Determine the [x, y] coordinate at the center of the cell enclosing the given text.  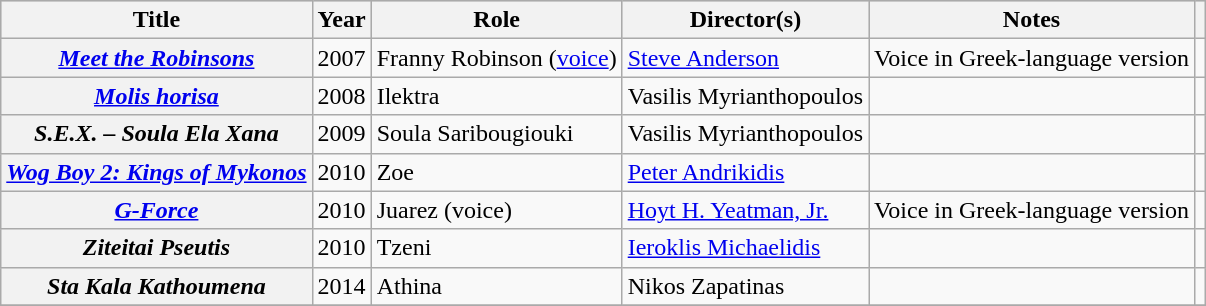
Molis horisa [156, 96]
Ieroklis Michaelidis [745, 248]
Franny Robinson (voice) [496, 58]
Wog Boy 2: Kings of Mykonos [156, 172]
Tzeni [496, 248]
Soula Saribougiouki [496, 134]
Nikos Zapatinas [745, 286]
Meet the Robinsons [156, 58]
G-Force [156, 210]
Steve Anderson [745, 58]
Sta Kala Kathoumena [156, 286]
2007 [342, 58]
Role [496, 20]
2014 [342, 286]
S.E.X. – Soula Ela Xana [156, 134]
Title [156, 20]
Athina [496, 286]
Hoyt H. Yeatman, Jr. [745, 210]
Year [342, 20]
2008 [342, 96]
Ilektra [496, 96]
Director(s) [745, 20]
Ziteitai Pseutis [156, 248]
Peter Andrikidis [745, 172]
Zoe [496, 172]
2009 [342, 134]
Notes [1032, 20]
Juarez (voice) [496, 210]
